Locate the cell with the specified text and output its [X, Y] center coordinate. 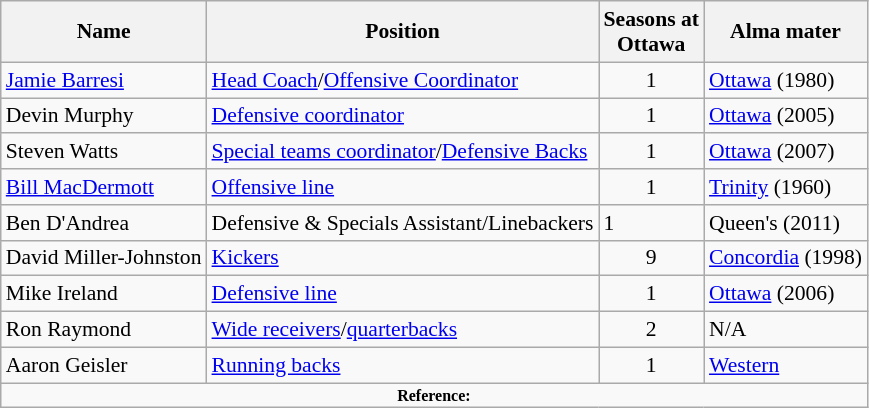
Kickers [403, 258]
Devin Murphy [104, 116]
Concordia (1998) [786, 258]
Defensive coordinator [403, 116]
Bill MacDermott [104, 187]
Trinity (1960) [786, 187]
Ottawa (1980) [786, 80]
Ben D'Andrea [104, 223]
Steven Watts [104, 152]
Running backs [403, 365]
David Miller-Johnston [104, 258]
Seasons atOttawa [650, 32]
Jamie Barresi [104, 80]
Ottawa (2005) [786, 116]
Mike Ireland [104, 294]
2 [650, 330]
9 [650, 258]
Defensive line [403, 294]
Name [104, 32]
Ron Raymond [104, 330]
N/A [786, 330]
Reference: [434, 395]
Ottawa (2006) [786, 294]
Defensive & Specials Assistant/Linebackers [403, 223]
Position [403, 32]
Aaron Geisler [104, 365]
Ottawa (2007) [786, 152]
Alma mater [786, 32]
Special teams coordinator/Defensive Backs [403, 152]
Western [786, 365]
Wide receivers/quarterbacks [403, 330]
Offensive line [403, 187]
Head Coach/Offensive Coordinator [403, 80]
Queen's (2011) [786, 223]
